Return the (x, y) coordinate for the center point of the cell that contains the specified text.  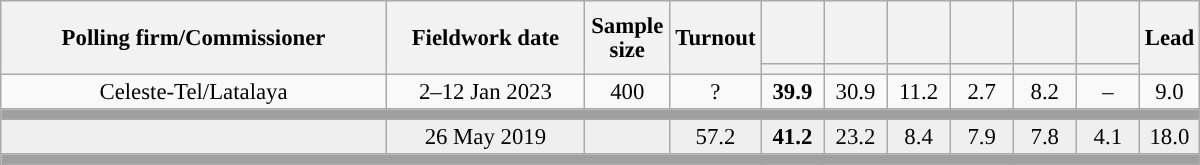
4.1 (1108, 138)
? (716, 92)
7.8 (1044, 138)
2.7 (982, 92)
41.2 (792, 138)
Sample size (627, 38)
18.0 (1169, 138)
11.2 (918, 92)
23.2 (856, 138)
Celeste-Tel/Latalaya (194, 92)
Polling firm/Commissioner (194, 38)
39.9 (792, 92)
8.4 (918, 138)
Lead (1169, 38)
8.2 (1044, 92)
400 (627, 92)
Turnout (716, 38)
7.9 (982, 138)
Fieldwork date (485, 38)
2–12 Jan 2023 (485, 92)
– (1108, 92)
57.2 (716, 138)
9.0 (1169, 92)
26 May 2019 (485, 138)
30.9 (856, 92)
